Return the (X, Y) coordinate for the center point of the cell that contains the specified text.  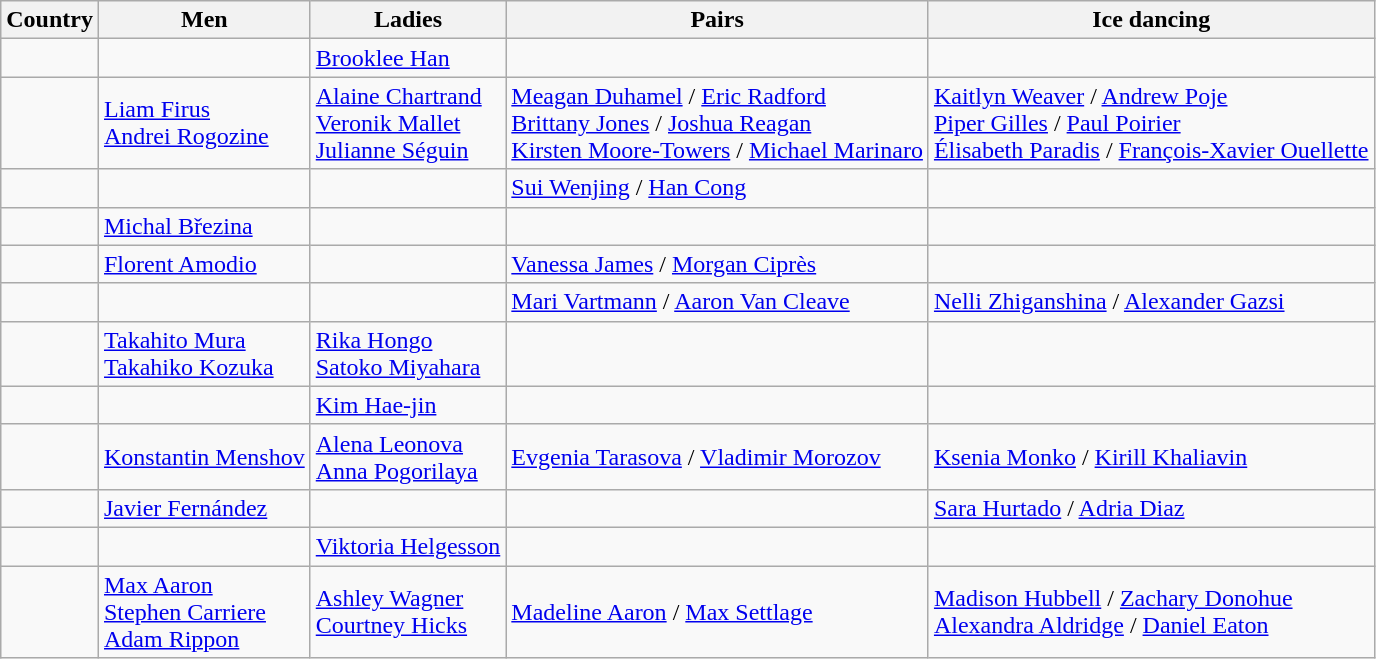
Country (50, 20)
Takahito Mura Takahiko Kozuka (204, 354)
Nelli Zhiganshina / Alexander Gazsi (1151, 302)
Max Aaron Stephen Carriere Adam Rippon (204, 612)
Ice dancing (1151, 20)
Florent Amodio (204, 264)
Kaitlyn Weaver / Andrew Poje Piper Gilles / Paul Poirier Élisabeth Paradis / François-Xavier Ouellette (1151, 123)
Ashley Wagner Courtney Hicks (408, 612)
Liam Firus Andrei Rogozine (204, 123)
Konstantin Menshov (204, 456)
Pairs (718, 20)
Sui Wenjing / Han Cong (718, 188)
Javier Fernández (204, 508)
Rika Hongo Satoko Miyahara (408, 354)
Sara Hurtado / Adria Diaz (1151, 508)
Vanessa James / Morgan Ciprès (718, 264)
Mari Vartmann / Aaron Van Cleave (718, 302)
Ksenia Monko / Kirill Khaliavin (1151, 456)
Men (204, 20)
Meagan Duhamel / Eric Radford Brittany Jones / Joshua Reagan Kirsten Moore-Towers / Michael Marinaro (718, 123)
Viktoria Helgesson (408, 546)
Kim Hae-jin (408, 405)
Ladies (408, 20)
Brooklee Han (408, 58)
Madeline Aaron / Max Settlage (718, 612)
Evgenia Tarasova / Vladimir Morozov (718, 456)
Madison Hubbell / Zachary Donohue Alexandra Aldridge / Daniel Eaton (1151, 612)
Alaine Chartrand Veronik Mallet Julianne Séguin (408, 123)
Michal Březina (204, 226)
Alena Leonova Anna Pogorilaya (408, 456)
